Determine the (X, Y) coordinate at the center of the cell enclosing the given text.  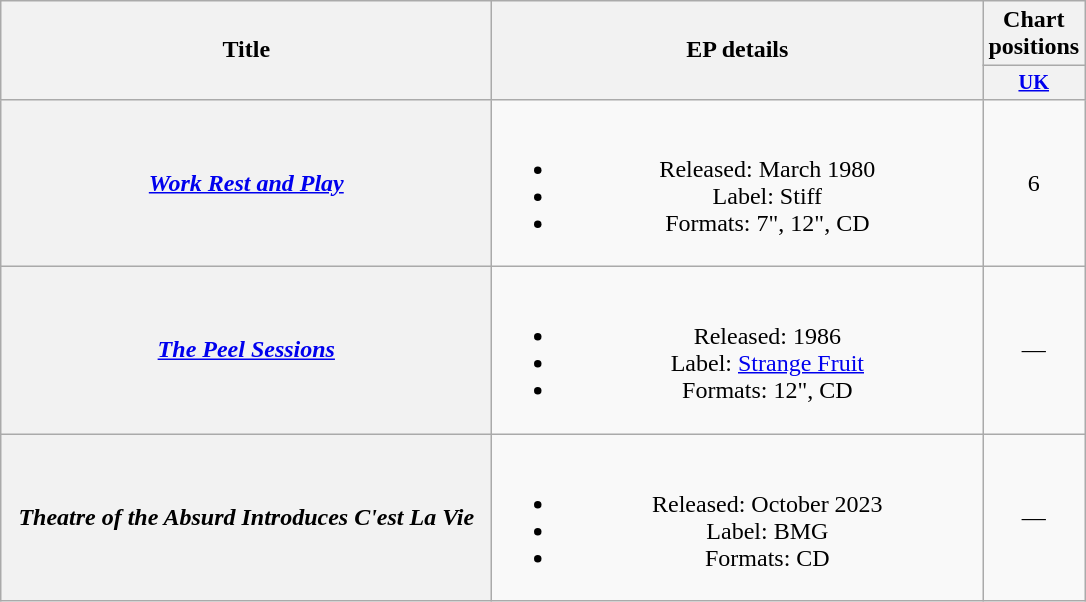
UK (1034, 83)
Theatre of the Absurd Introduces C'est La Vie (246, 518)
Title (246, 50)
EP details (738, 50)
Chart positions (1034, 34)
Released: 1986Label: Strange FruitFormats: 12", CD (738, 350)
6 (1034, 182)
Work Rest and Play (246, 182)
Released: March 1980Label: StiffFormats: 7", 12", CD (738, 182)
The Peel Sessions (246, 350)
Released: October 2023Label: BMGFormats: CD (738, 518)
